Extract the (x, y) coordinate from the center of the cell holding the provided text.  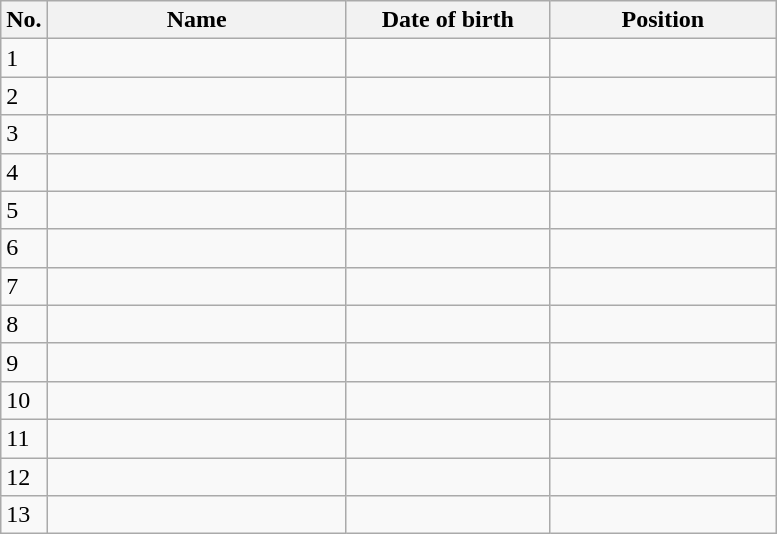
1 (24, 58)
13 (24, 515)
Position (662, 20)
7 (24, 286)
6 (24, 248)
12 (24, 477)
11 (24, 438)
2 (24, 96)
Name (196, 20)
No. (24, 20)
3 (24, 134)
8 (24, 324)
Date of birth (448, 20)
9 (24, 362)
10 (24, 400)
4 (24, 172)
5 (24, 210)
